For the text-containing cell, return its midpoint in (X, Y) coordinate format. 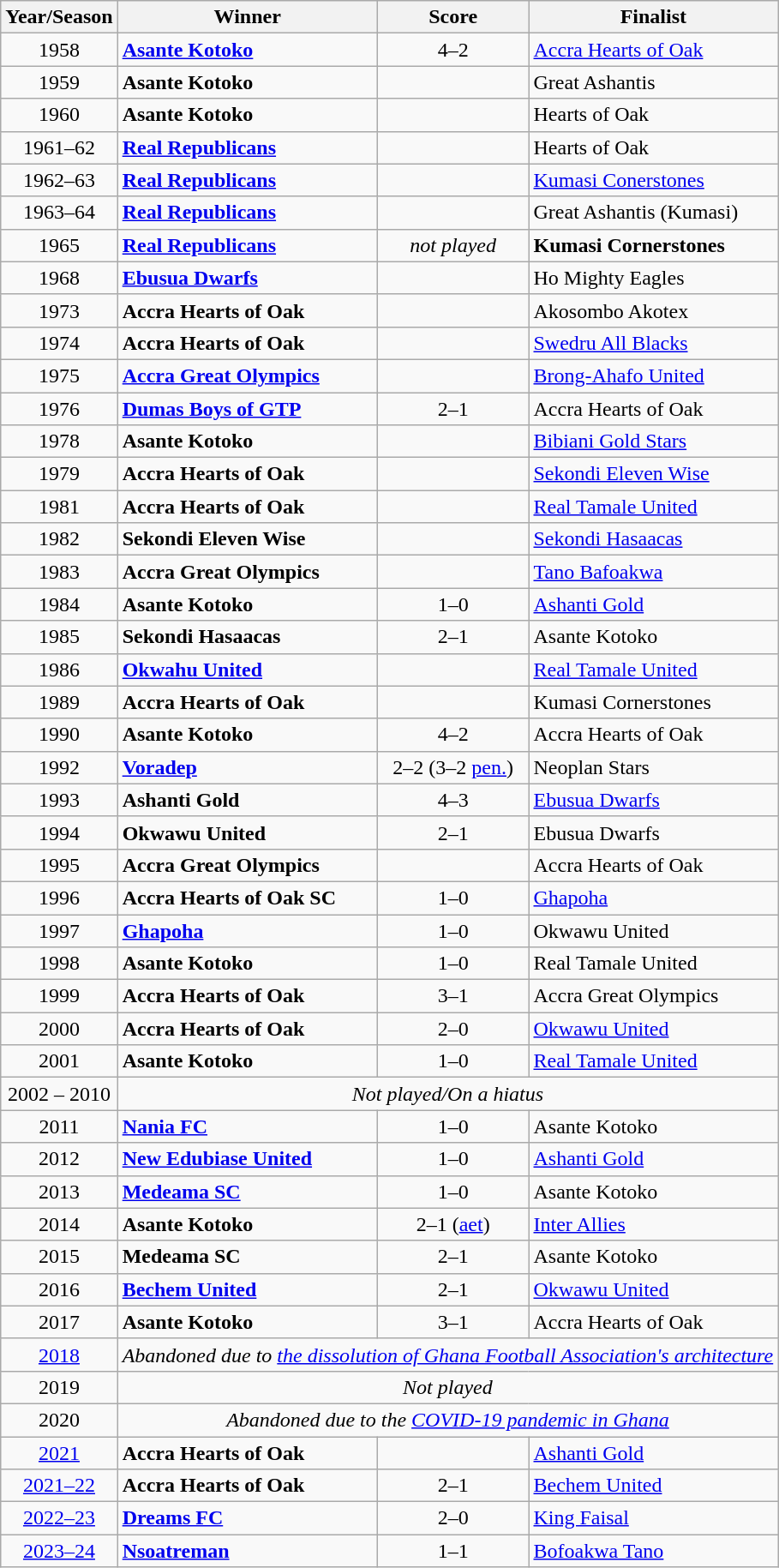
2002 – 2010 (59, 1094)
Score (452, 17)
Neoplan Stars (653, 767)
1979 (59, 474)
1982 (59, 539)
1986 (59, 670)
2020 (59, 1420)
Accra Hearts of Oak SC (247, 898)
Great Ashantis (653, 82)
Dumas Boys of GTP (247, 409)
Nania FC (247, 1126)
2011 (59, 1126)
1981 (59, 507)
Year/Season (59, 17)
Not played/On a hiatus (447, 1094)
2–1 (aet) (452, 1224)
1993 (59, 800)
1996 (59, 898)
New Edubiase United (247, 1159)
not played (452, 245)
Ho Mighty Eagles (653, 278)
Winner (247, 17)
1958 (59, 50)
1963–64 (59, 213)
Not played (447, 1387)
2–2 (3–2 pen.) (452, 767)
1992 (59, 767)
1965 (59, 245)
Swedru All Blacks (653, 343)
1962–63 (59, 180)
1995 (59, 865)
Akosombo Akotex (653, 310)
1973 (59, 310)
1990 (59, 735)
1984 (59, 604)
2014 (59, 1224)
King Faisal (653, 1518)
1976 (59, 409)
Inter Allies (653, 1224)
Finalist (653, 17)
Kumasi Conerstones (653, 180)
Abandoned due to the dissolution of Ghana Football Association's architecture (447, 1355)
Brong-Ahafo United (653, 375)
1959 (59, 82)
2023–24 (59, 1551)
2022–23 (59, 1518)
Voradep (247, 767)
1975 (59, 375)
1960 (59, 115)
1989 (59, 702)
2021 (59, 1453)
2001 (59, 1061)
Dreams FC (247, 1518)
2017 (59, 1322)
2012 (59, 1159)
Abandoned due to the COVID-19 pandemic in Ghana (447, 1420)
Bofoakwa Tano (653, 1551)
1974 (59, 343)
1968 (59, 278)
2016 (59, 1289)
1998 (59, 964)
1985 (59, 637)
1–1 (452, 1551)
2018 (59, 1355)
1961–62 (59, 147)
4–3 (452, 800)
1978 (59, 442)
2013 (59, 1192)
2000 (59, 1029)
1994 (59, 832)
1999 (59, 996)
1983 (59, 572)
Okwahu United (247, 670)
1997 (59, 930)
2021–22 (59, 1486)
Tano Bafoakwa (653, 572)
Great Ashantis (Kumasi) (653, 213)
Nsoatreman (247, 1551)
2015 (59, 1257)
Bibiani Gold Stars (653, 442)
2019 (59, 1387)
